Output the [x, y] coordinate of the center of the cell containing the given text.  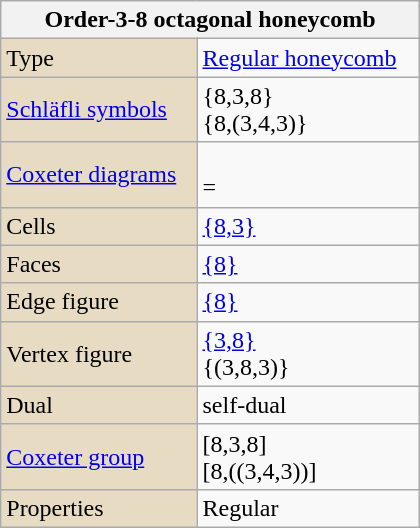
{3,8} {(3,8,3)} [308, 354]
Regular honeycomb [308, 58]
Vertex figure [99, 354]
Faces [99, 264]
[8,3,8][8,((3,4,3))] [308, 456]
Edge figure [99, 302]
Schläfli symbols [99, 110]
Order-3-8 octagonal honeycomb [210, 20]
Dual [99, 405]
= [308, 174]
Type [99, 58]
{8,3} [308, 226]
Properties [99, 508]
Cells [99, 226]
Regular [308, 508]
{8,3,8}{8,(3,4,3)} [308, 110]
Coxeter group [99, 456]
self-dual [308, 405]
Coxeter diagrams [99, 174]
